Provide the [x, y] coordinate of the cell's center where the given text is located.  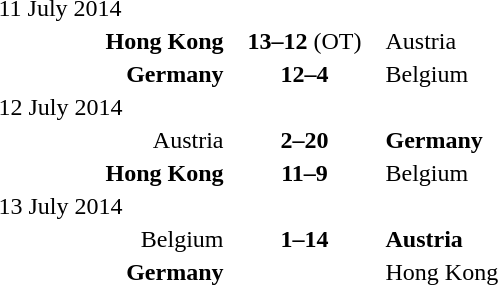
12–4 [304, 74]
11–9 [304, 173]
13–12 (OT) [304, 41]
2–20 [304, 140]
1–14 [304, 239]
